Find where the given text appears and provide that cell's center as (X, Y) coordinate. 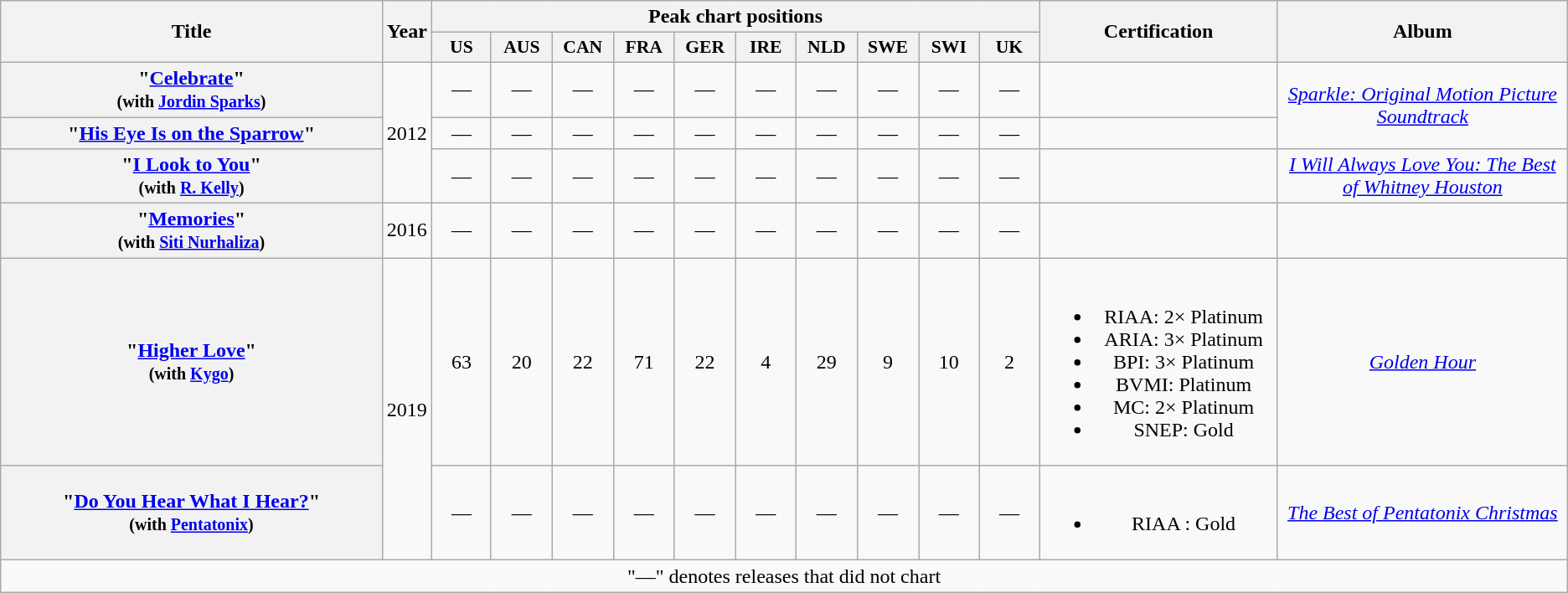
"Memories"(with Siti Nurhaliza) (192, 231)
29 (826, 362)
"Do You Hear What I Hear?"(with Pentatonix) (192, 513)
71 (643, 362)
RIAA : Gold (1159, 513)
SWI (950, 48)
Peak chart positions (735, 17)
The Best of Pentatonix Christmas (1422, 513)
9 (888, 362)
Title (192, 32)
FRA (643, 48)
NLD (826, 48)
"Higher Love"(with Kygo) (192, 362)
Year (407, 32)
Golden Hour (1422, 362)
Album (1422, 32)
UK (1009, 48)
IRE (766, 48)
Certification (1159, 32)
I Will Always Love You: The Best of Whitney Houston (1422, 176)
AUS (521, 48)
RIAA: 2× PlatinumARIA: 3× PlatinumBPI: 3× PlatinumBVMI: PlatinumMC: 2× PlatinumSNEP: Gold (1159, 362)
63 (461, 362)
US (461, 48)
"His Eye Is on the Sparrow" (192, 133)
Sparkle: Original Motion Picture Soundtrack (1422, 106)
2012 (407, 132)
GER (705, 48)
2 (1009, 362)
10 (950, 362)
20 (521, 362)
"Celebrate"(with Jordin Sparks) (192, 89)
2019 (407, 409)
4 (766, 362)
"—" denotes releases that did not chart (784, 576)
SWE (888, 48)
CAN (583, 48)
"I Look to You"(with R. Kelly) (192, 176)
2016 (407, 231)
